Identify which cell holds the provided text, then report its [X, Y] central coordinate. 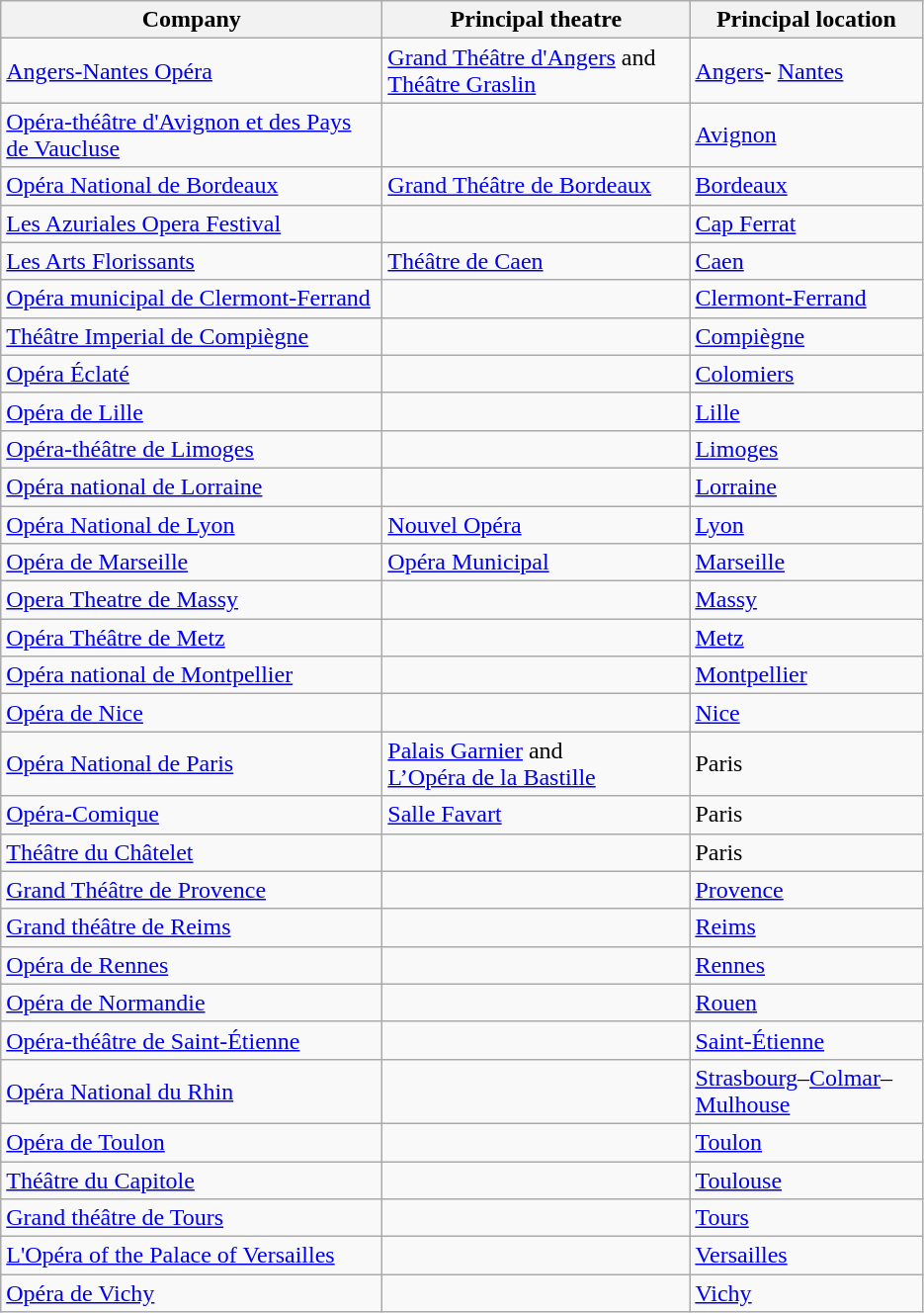
Opéra de Nice [192, 713]
Principal theatre [536, 20]
Massy [806, 600]
Company [192, 20]
Opéra de Vichy [192, 1293]
Opéra de Toulon [192, 1142]
Opéra national de Lorraine [192, 486]
Opéra-théâtre d'Avignon et des Pays de Vaucluse [192, 134]
Compiègne [806, 336]
Versailles [806, 1256]
Théâtre du Châtelet [192, 852]
Provence [806, 890]
Opera Theatre de Massy [192, 600]
L'Opéra of the Palace of Versailles [192, 1256]
Grand théâtre de Tours [192, 1218]
Théâtre du Capitole [192, 1180]
Les Azuriales Opera Festival [192, 223]
Colomiers [806, 374]
Nouvel Opéra [536, 525]
Vichy [806, 1293]
Toulouse [806, 1180]
Opéra de Lille [192, 411]
Théâtre Imperial de Compiègne [192, 336]
Clermont-Ferrand [806, 299]
Opéra-théâtre de Saint-Étienne [192, 1040]
Toulon [806, 1142]
Opéra municipal de Clermont-Ferrand [192, 299]
Grand Théâtre de Provence [192, 890]
Opéra National de Lyon [192, 525]
Opéra-Comique [192, 815]
Nice [806, 713]
Théâtre de Caen [536, 261]
Opéra National de Bordeaux [192, 186]
Tours [806, 1218]
Avignon [806, 134]
Bordeaux [806, 186]
Salle Favart [536, 815]
Montpellier [806, 675]
Grand Théâtre d'Angers and Théâtre Graslin [536, 71]
Lille [806, 411]
Strasbourg–Colmar–Mulhouse [806, 1092]
Palais Garnier andL’Opéra de la Bastille [536, 763]
Opéra National de Paris [192, 763]
Lorraine [806, 486]
Opéra national de Montpellier [192, 675]
Caen [806, 261]
Rennes [806, 965]
Saint-Étienne [806, 1040]
Opéra Municipal [536, 563]
Marseille [806, 563]
Opéra de Marseille [192, 563]
Principal location [806, 20]
Angers- Nantes [806, 71]
Opéra de Rennes [192, 965]
Reims [806, 927]
Opéra-théâtre de Limoges [192, 449]
Rouen [806, 1003]
Opéra Théâtre de Metz [192, 638]
Limoges [806, 449]
Opéra National du Rhin [192, 1092]
Les Arts Florissants [192, 261]
Grand théâtre de Reims [192, 927]
Opéra de Normandie [192, 1003]
Grand Théâtre de Bordeaux [536, 186]
Lyon [806, 525]
Cap Ferrat [806, 223]
Opéra Éclaté [192, 374]
Angers-Nantes Opéra [192, 71]
Metz [806, 638]
